Locate the cell with the specified text and output its [x, y] center coordinate. 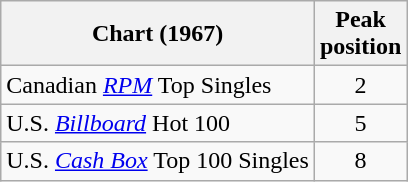
2 [360, 85]
U.S. Cash Box Top 100 Singles [158, 161]
5 [360, 123]
U.S. Billboard Hot 100 [158, 123]
8 [360, 161]
Chart (1967) [158, 34]
Canadian RPM Top Singles [158, 85]
Peakposition [360, 34]
